Provide the [X, Y] coordinate of the cell's center where the given text is located.  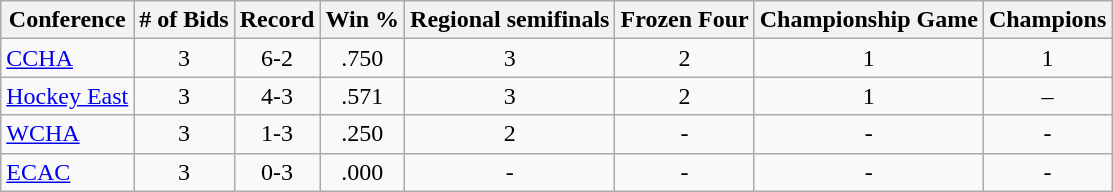
ECAC [68, 172]
Championship Game [868, 20]
Win % [362, 20]
0-3 [277, 172]
Hockey East [68, 96]
– [1047, 96]
.571 [362, 96]
Conference [68, 20]
Frozen Four [684, 20]
.750 [362, 58]
CCHA [68, 58]
Champions [1047, 20]
6-2 [277, 58]
.250 [362, 134]
WCHA [68, 134]
Record [277, 20]
1-3 [277, 134]
# of Bids [184, 20]
.000 [362, 172]
4-3 [277, 96]
Regional semifinals [510, 20]
